Locate the cell with the specified text and output its (x, y) center coordinate. 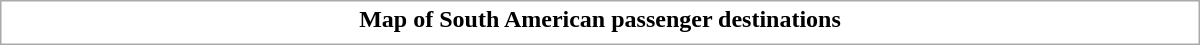
Map of South American passenger destinations (600, 19)
